Identify which cell holds the provided text, then report its [x, y] central coordinate. 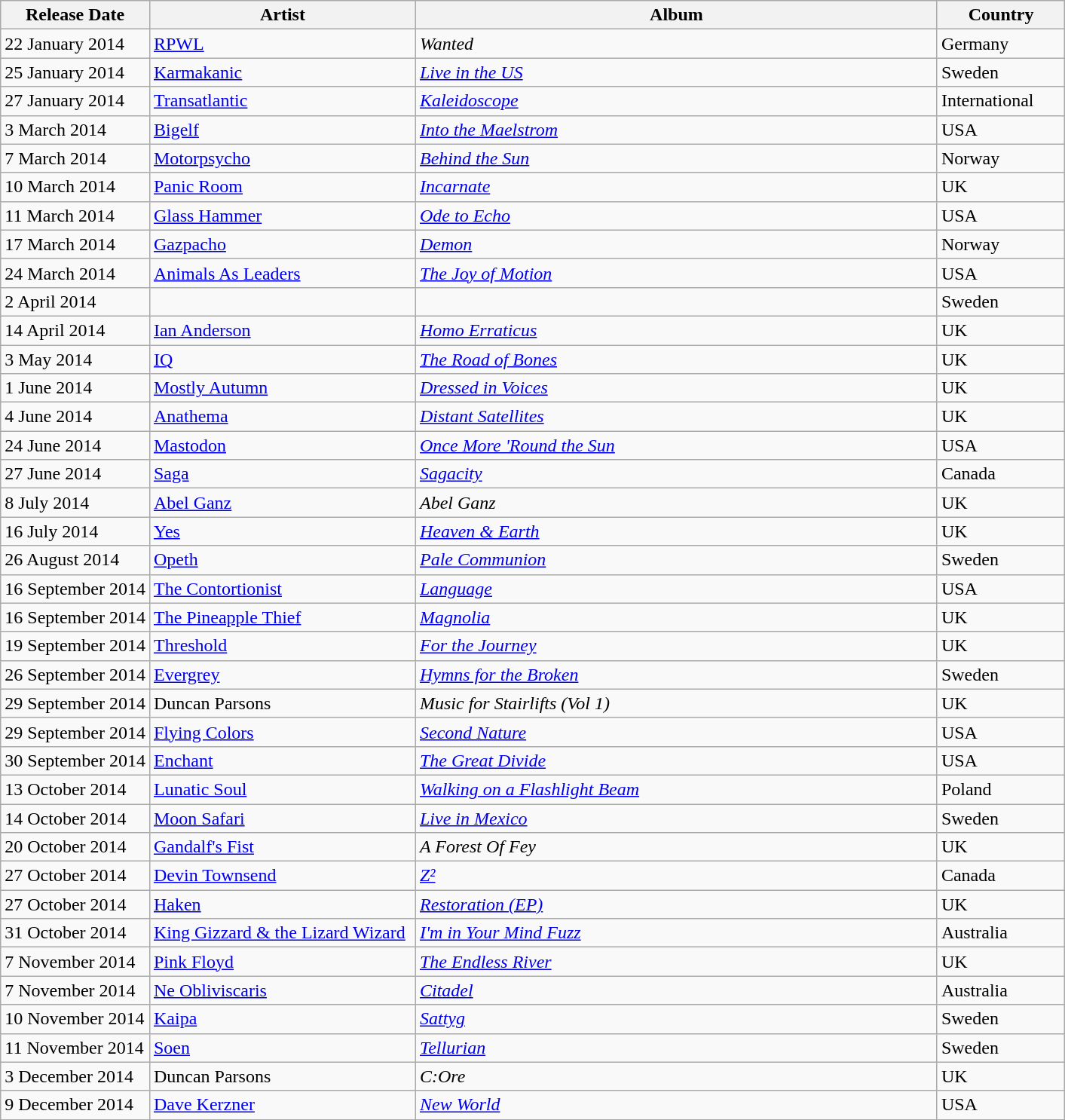
IQ [282, 360]
24 March 2014 [75, 273]
17 March 2014 [75, 244]
4 June 2014 [75, 417]
26 September 2014 [75, 675]
27 June 2014 [75, 474]
Heaven & Earth [676, 531]
Into the Maelstrom [676, 130]
22 January 2014 [75, 44]
31 October 2014 [75, 933]
C:Ore [676, 1076]
Citadel [676, 990]
Mostly Autumn [282, 388]
Dave Kerzner [282, 1105]
11 March 2014 [75, 216]
3 March 2014 [75, 130]
Karmakanic [282, 72]
9 December 2014 [75, 1105]
Live in the US [676, 72]
Mastodon [282, 445]
3 May 2014 [75, 360]
Saga [282, 474]
Album [676, 15]
Pale Communion [676, 560]
Lunatic Soul [282, 789]
Animals As Leaders [282, 273]
19 September 2014 [75, 646]
The Joy of Motion [676, 273]
13 October 2014 [75, 789]
Release Date [75, 15]
Ode to Echo [676, 216]
30 September 2014 [75, 760]
Germany [1001, 44]
Z² [676, 876]
International [1001, 101]
Gazpacho [282, 244]
Ne Obliviscaris [282, 990]
Country [1001, 15]
Restoration (EP) [676, 904]
The Endless River [676, 962]
Motorpsycho [282, 158]
A Forest Of Fey [676, 847]
11 November 2014 [75, 1048]
Music for Stairlifts (Vol 1) [676, 703]
Bigelf [282, 130]
King Gizzard & the Lizard Wizard [282, 933]
27 January 2014 [75, 101]
I'm in Your Mind Fuzz [676, 933]
Enchant [282, 760]
Tellurian [676, 1048]
10 March 2014 [75, 187]
Sagacity [676, 474]
Dressed in Voices [676, 388]
RPWL [282, 44]
Pink Floyd [282, 962]
Threshold [282, 646]
10 November 2014 [75, 1019]
Distant Satellites [676, 417]
Gandalf's Fist [282, 847]
1 June 2014 [75, 388]
Yes [282, 531]
7 March 2014 [75, 158]
Kaipa [282, 1019]
26 August 2014 [75, 560]
Homo Erraticus [676, 330]
Walking on a Flashlight Beam [676, 789]
Second Nature [676, 732]
Haken [282, 904]
Wanted [676, 44]
Ian Anderson [282, 330]
Poland [1001, 789]
The Pineapple Thief [282, 617]
Artist [282, 15]
24 June 2014 [75, 445]
3 December 2014 [75, 1076]
Transatlantic [282, 101]
2 April 2014 [75, 301]
Soen [282, 1048]
Sattyg [676, 1019]
The Road of Bones [676, 360]
Demon [676, 244]
New World [676, 1105]
The Great Divide [676, 760]
14 October 2014 [75, 818]
Kaleidoscope [676, 101]
Devin Townsend [282, 876]
Language [676, 589]
For the Journey [676, 646]
Live in Mexico [676, 818]
Opeth [282, 560]
Once More 'Round the Sun [676, 445]
25 January 2014 [75, 72]
Anathema [282, 417]
The Contortionist [282, 589]
Evergrey [282, 675]
Glass Hammer [282, 216]
Magnolia [676, 617]
Behind the Sun [676, 158]
Moon Safari [282, 818]
Flying Colors [282, 732]
8 July 2014 [75, 503]
20 October 2014 [75, 847]
Panic Room [282, 187]
Incarnate [676, 187]
14 April 2014 [75, 330]
Hymns for the Broken [676, 675]
16 July 2014 [75, 531]
